Provide the [X, Y] coordinate of the cell's center where the given text is located.  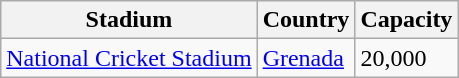
Capacity [406, 20]
Grenada [306, 58]
20,000 [406, 58]
Country [306, 20]
National Cricket Stadium [129, 58]
Stadium [129, 20]
